Scan for the cell matching the given text and deliver its [x, y] coordinate at center. 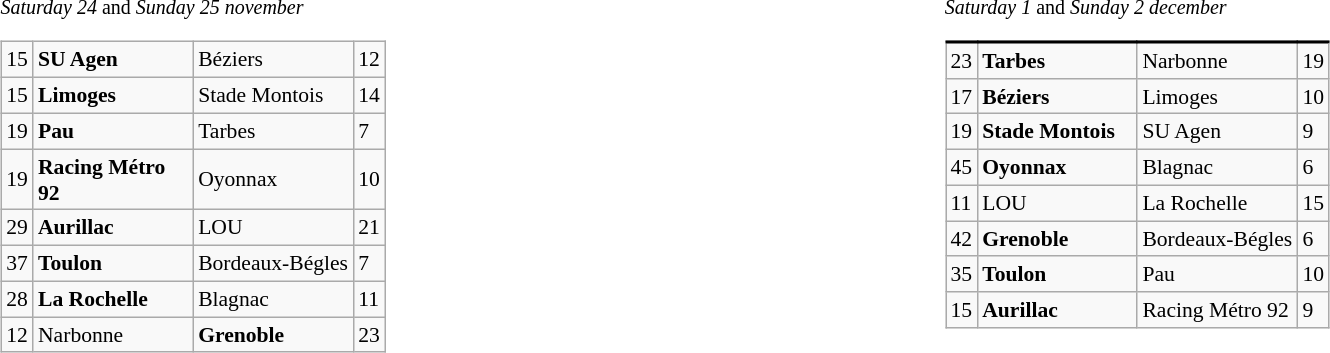
37 [17, 263]
45 [962, 167]
17 [962, 96]
28 [17, 299]
21 [369, 228]
14 [369, 95]
42 [962, 239]
29 [17, 228]
35 [962, 274]
